Output the [X, Y] coordinate of the center of the cell containing the given text.  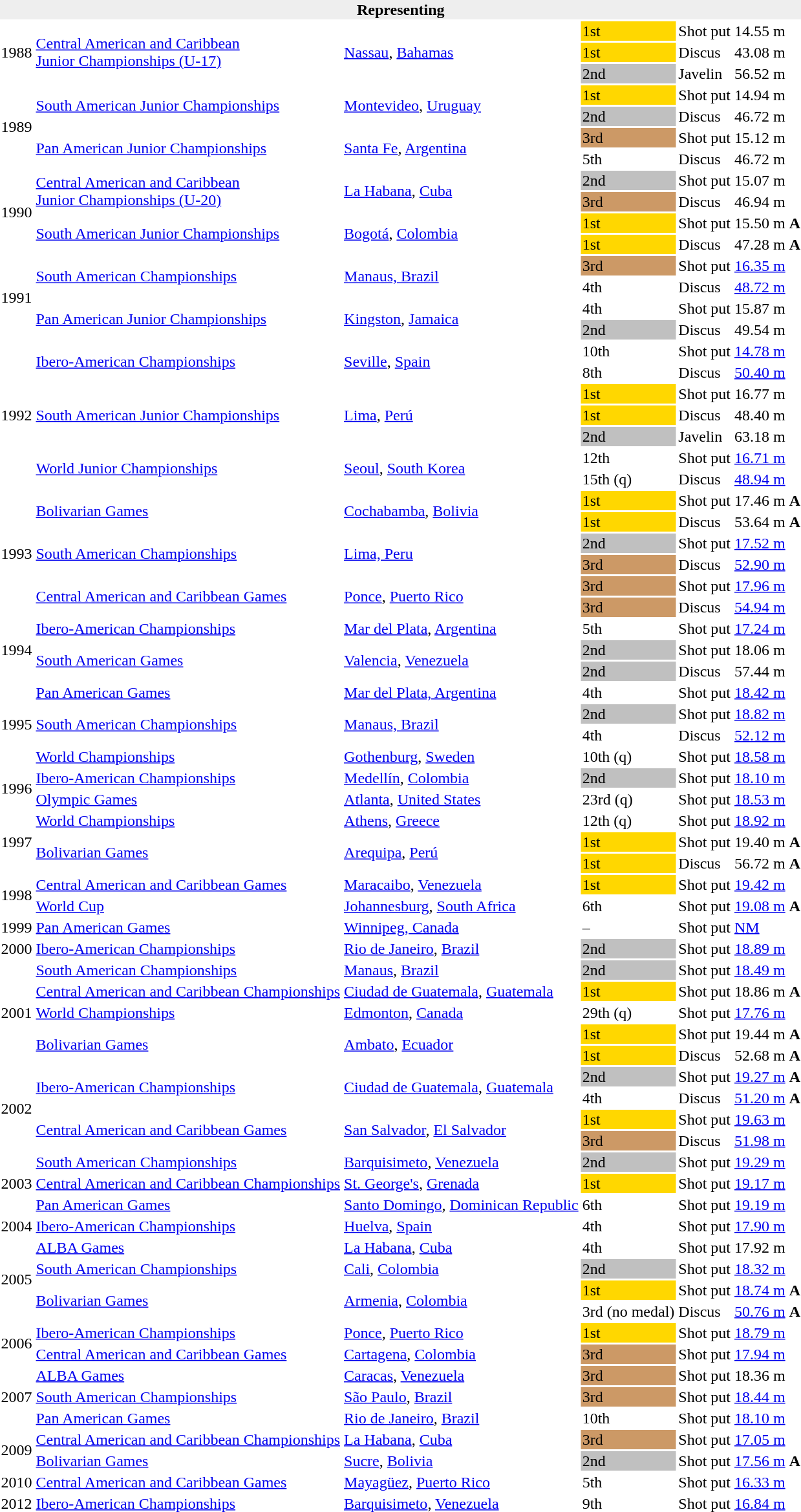
48.40 m [767, 415]
17.76 m [767, 1013]
Central American and CaribbeanJunior Championships (U-17) [188, 52]
Huelva, Spain [462, 1226]
1994 [17, 650]
1988 [17, 52]
18.44 m [767, 1397]
Arequipa, Perú [462, 852]
19.44 m A [767, 1034]
Kingston, Jamaica [462, 319]
Armenia, Colombia [462, 1301]
8th [628, 373]
18.89 m [767, 949]
Mayagüez, Puerto Rico [462, 1482]
2004 [17, 1226]
19.19 m [767, 1205]
Medellín, Colombia [462, 778]
2007 [17, 1397]
Santa Fe, Argentina [462, 149]
17.96 m [767, 586]
1992 [17, 415]
Johannesburg, South Africa [462, 906]
14.78 m [767, 351]
14.55 m [767, 31]
1996 [17, 789]
South American Games [188, 661]
1998 [17, 895]
17.46 m A [767, 501]
17.52 m [767, 543]
São Paulo, Brazil [462, 1397]
St. George's, Grenada [462, 1183]
48.94 m [767, 479]
10th (q) [628, 757]
17.92 m [767, 1247]
2001 [17, 1013]
15.87 m [767, 308]
1990 [17, 212]
18.49 m [767, 970]
Valencia, Venezuela [462, 661]
Santo Domingo, Dominican Republic [462, 1205]
1999 [17, 927]
49.54 m [767, 330]
World Cup [188, 906]
63.18 m [767, 437]
18.53 m [767, 799]
52.12 m [767, 735]
1989 [17, 127]
51.20 m A [767, 1098]
1997 [17, 842]
18.79 m [767, 1333]
Cali, Colombia [462, 1269]
2000 [17, 949]
19.17 m [767, 1183]
15.07 m [767, 180]
Cartagena, Colombia [462, 1354]
50.40 m [767, 373]
Barquisimeto, Venezuela [462, 1162]
19.29 m [767, 1162]
Athens, Greece [462, 821]
15.50 m A [767, 223]
18.74 m A [767, 1290]
Maracaibo, Venezuela [462, 885]
52.68 m A [767, 1055]
19.63 m [767, 1119]
17.56 m A [767, 1461]
50.76 m A [767, 1312]
54.94 m [767, 607]
1995 [17, 724]
29th (q) [628, 1013]
18.58 m [767, 757]
56.52 m [767, 74]
18.92 m [767, 821]
World Junior Championships [188, 468]
Atlanta, United States [462, 799]
18.86 m A [767, 991]
17.05 m [767, 1440]
19.27 m A [767, 1077]
3rd (no medal) [628, 1312]
Lima, Perú [462, 415]
Montevideo, Uruguay [462, 106]
46.94 m [767, 202]
2002 [17, 1108]
Central American and CaribbeanJunior Championships (U-20) [188, 191]
18.42 m [767, 693]
1993 [17, 554]
Lima, Peru [462, 554]
Winnipeg, Canada [462, 927]
Nassau, Bahamas [462, 52]
16.77 m [767, 394]
2003 [17, 1183]
2005 [17, 1279]
San Salvador, El Salvador [462, 1130]
2010 [17, 1482]
1991 [17, 297]
Sucre, Bolivia [462, 1461]
Seoul, South Korea [462, 468]
Edmonton, Canada [462, 1013]
57.44 m [767, 671]
NM [767, 927]
Seville, Spain [462, 362]
23rd (q) [628, 799]
51.98 m [767, 1141]
12th [628, 458]
Gothenburg, Sweden [462, 757]
56.72 m A [767, 863]
53.64 m A [767, 522]
17.90 m [767, 1226]
15.12 m [767, 138]
2006 [17, 1344]
17.24 m [767, 629]
19.08 m A [767, 906]
19.42 m [767, 885]
43.08 m [767, 52]
Olympic Games [188, 799]
14.94 m [767, 95]
2009 [17, 1450]
18.32 m [767, 1269]
16.33 m [767, 1482]
Caracas, Venezuela [462, 1376]
47.28 m A [767, 244]
18.82 m [767, 714]
– [628, 927]
16.71 m [767, 458]
19.40 m A [767, 842]
52.90 m [767, 565]
12th (q) [628, 821]
18.06 m [767, 650]
Cochabamba, Bolivia [462, 511]
Ambato, Ecuador [462, 1045]
15th (q) [628, 479]
Bogotá, Colombia [462, 234]
48.72 m [767, 287]
18.36 m [767, 1376]
16.35 m [767, 266]
17.94 m [767, 1354]
